From the cell containing the given text, extract its center point as [X, Y] coordinate. 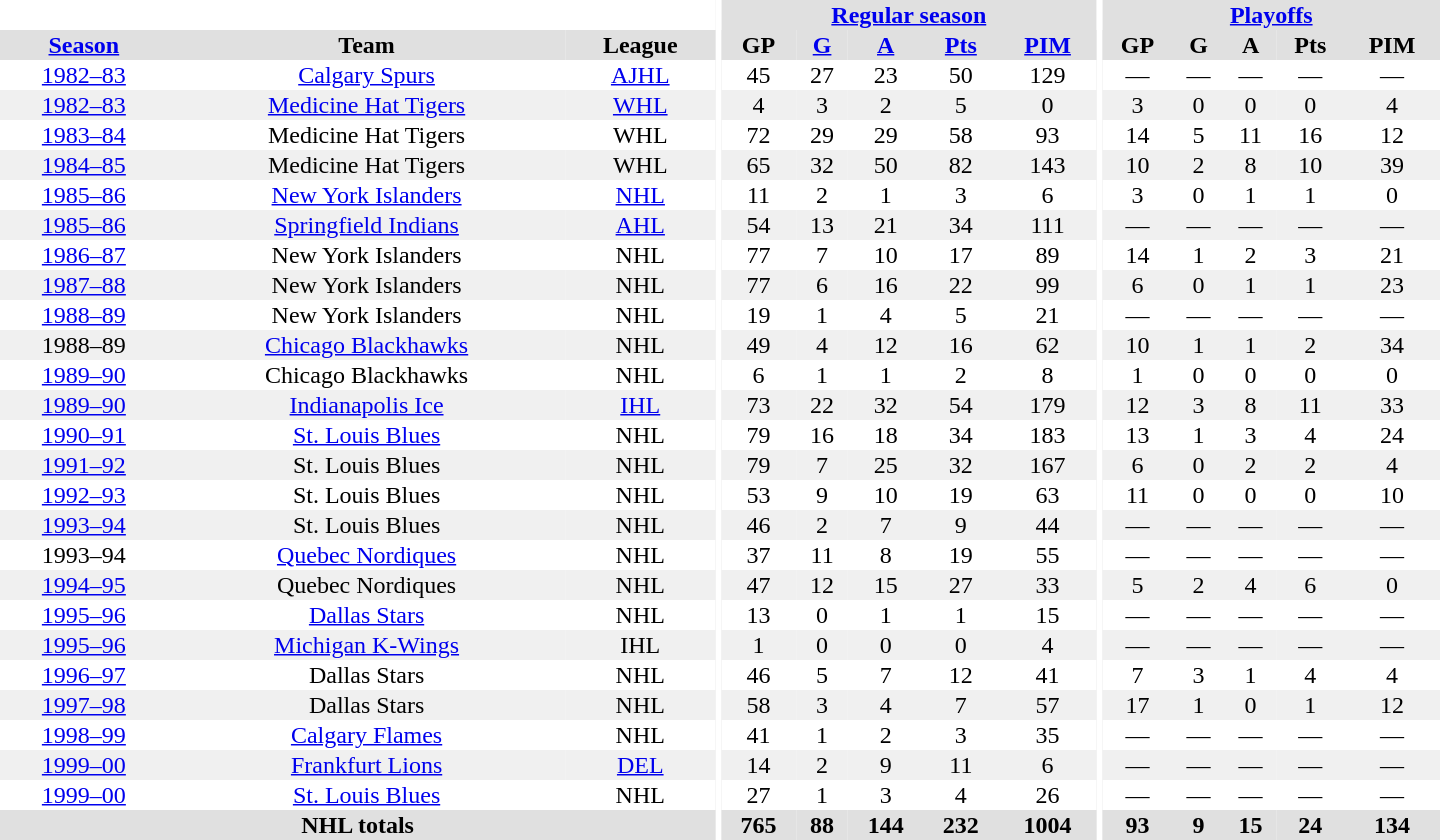
45 [758, 75]
134 [1392, 825]
Calgary Flames [367, 735]
47 [758, 585]
1997–98 [84, 705]
Calgary Spurs [367, 75]
72 [758, 135]
232 [960, 825]
1994–95 [84, 585]
Michigan K-Wings [367, 645]
1983–84 [84, 135]
73 [758, 405]
49 [758, 345]
183 [1047, 435]
35 [1047, 735]
53 [758, 495]
1987–88 [84, 285]
1986–87 [84, 255]
82 [960, 165]
1004 [1047, 825]
44 [1047, 525]
Frankfurt Lions [367, 765]
League [640, 45]
Team [367, 45]
143 [1047, 165]
63 [1047, 495]
129 [1047, 75]
57 [1047, 705]
18 [886, 435]
Regular season [909, 15]
1998–99 [84, 735]
Indianapolis Ice [367, 405]
AJHL [640, 75]
179 [1047, 405]
39 [1392, 165]
26 [1047, 795]
1990–91 [84, 435]
25 [886, 465]
NHL totals [358, 825]
144 [886, 825]
111 [1047, 225]
1991–92 [84, 465]
Springfield Indians [367, 225]
62 [1047, 345]
89 [1047, 255]
Playoffs [1271, 15]
1996–97 [84, 675]
88 [822, 825]
DEL [640, 765]
65 [758, 165]
99 [1047, 285]
1984–85 [84, 165]
AHL [640, 225]
Season [84, 45]
1992–93 [84, 495]
765 [758, 825]
37 [758, 555]
167 [1047, 465]
55 [1047, 555]
